Capture the cell that displays the provided text and extract its [X, Y] central coordinate. 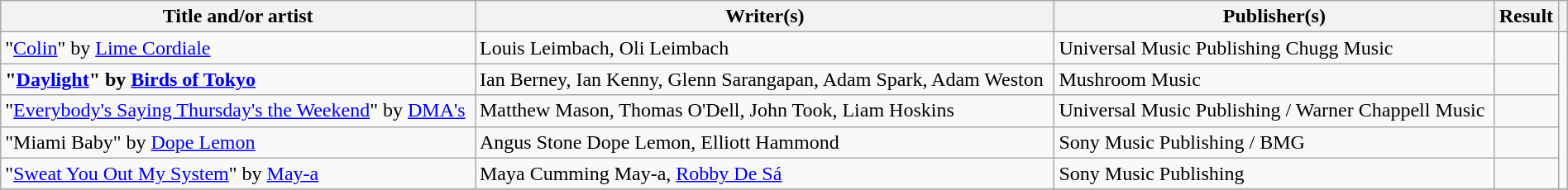
Publisher(s) [1274, 17]
"Daylight" by Birds of Tokyo [238, 79]
Matthew Mason, Thomas O'Dell, John Took, Liam Hoskins [764, 111]
Louis Leimbach, Oli Leimbach [764, 48]
Ian Berney, Ian Kenny, Glenn Sarangapan, Adam Spark, Adam Weston [764, 79]
Sony Music Publishing [1274, 173]
Writer(s) [764, 17]
Universal Music Publishing Chugg Music [1274, 48]
Universal Music Publishing / Warner Chappell Music [1274, 111]
Title and/or artist [238, 17]
Angus Stone Dope Lemon, Elliott Hammond [764, 142]
Maya Cumming May-a, Robby De Sá [764, 173]
"Everybody's Saying Thursday's the Weekend" by DMA's [238, 111]
"Sweat You Out My System" by May-a [238, 173]
"Miami Baby" by Dope Lemon [238, 142]
Mushroom Music [1274, 79]
Sony Music Publishing / BMG [1274, 142]
"Colin" by Lime Cordiale [238, 48]
Result [1527, 17]
